Extract the [x, y] coordinate from the center of the cell holding the provided text.  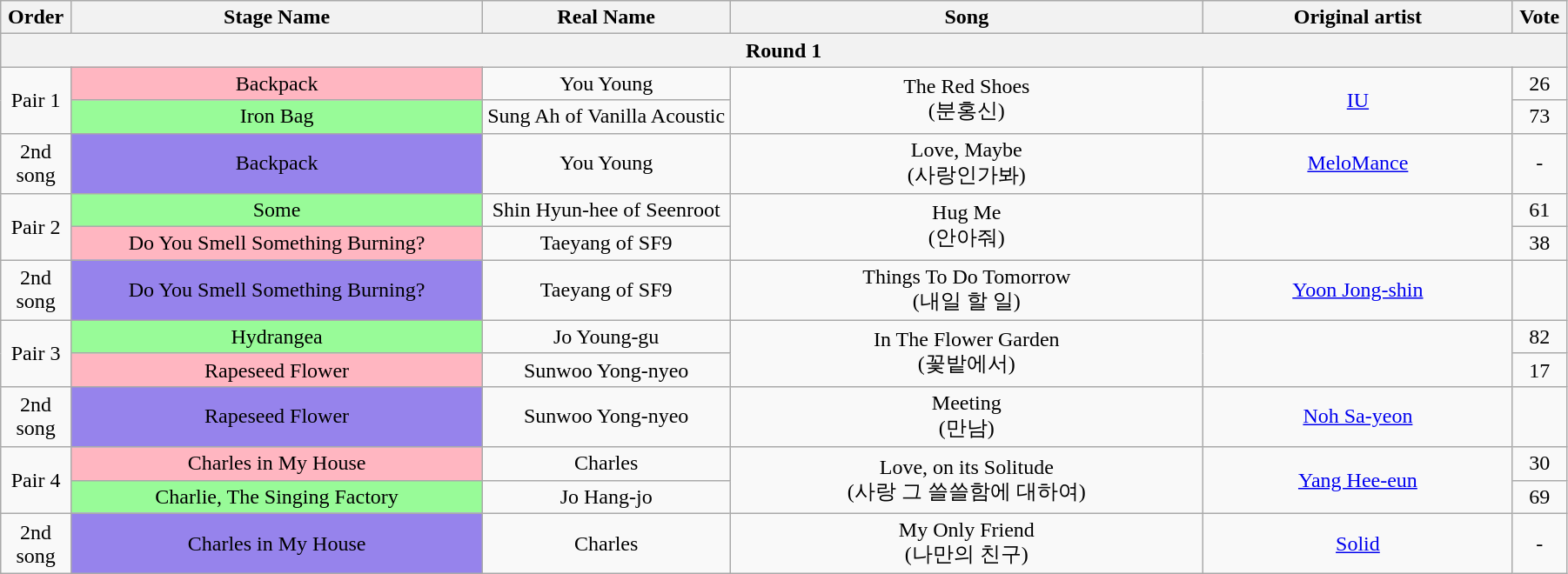
Charlie, The Singing Factory [277, 497]
Pair 3 [37, 353]
Things To Do Tomorrow(내일 할 일) [967, 290]
Hug Me(안아줘) [967, 227]
Meeting(만남) [967, 417]
Love, Maybe(사랑인가봐) [967, 164]
Song [967, 17]
Original artist [1357, 17]
Pair 1 [37, 100]
Jo Young-gu [606, 337]
17 [1540, 370]
69 [1540, 497]
Hydrangea [277, 337]
Pair 2 [37, 227]
82 [1540, 337]
Solid [1357, 544]
The Red Shoes(분홍신) [967, 100]
26 [1540, 83]
61 [1540, 210]
In The Flower Garden(꽃밭에서) [967, 353]
Love, on its Solitude(사랑 그 쓸쓸함에 대하여) [967, 480]
IU [1357, 100]
Yang Hee-eun [1357, 480]
38 [1540, 244]
Sung Ah of Vanilla Acoustic [606, 117]
Real Name [606, 17]
Some [277, 210]
73 [1540, 117]
Noh Sa-yeon [1357, 417]
Iron Bag [277, 117]
Yoon Jong-shin [1357, 290]
Vote [1540, 17]
MeloMance [1357, 164]
Jo Hang-jo [606, 497]
Round 1 [784, 50]
Stage Name [277, 17]
30 [1540, 464]
Pair 4 [37, 480]
Shin Hyun-hee of Seenroot [606, 210]
My Only Friend(나만의 친구) [967, 544]
Order [37, 17]
